Extract the [X, Y] coordinate from the center of the cell holding the provided text.  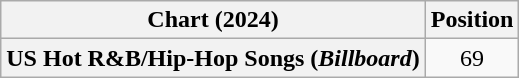
Position [472, 20]
69 [472, 58]
Chart (2024) [213, 20]
US Hot R&B/Hip-Hop Songs (Billboard) [213, 58]
